Find where the given text appears and provide that cell's center as (X, Y) coordinate. 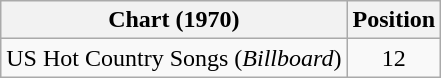
12 (394, 58)
Chart (1970) (174, 20)
US Hot Country Songs (Billboard) (174, 58)
Position (394, 20)
